Locate the cell with the specified text and output its [x, y] center coordinate. 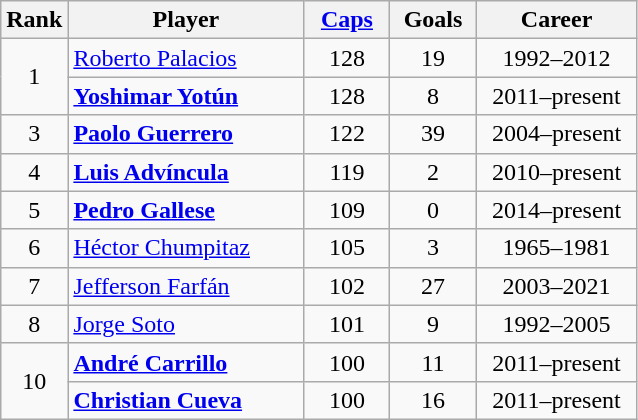
Yoshimar Yotún [186, 96]
Luis Advíncula [186, 172]
4 [34, 172]
7 [34, 286]
2010–present [556, 172]
Pedro Gallese [186, 210]
1992–2012 [556, 58]
Goals [433, 20]
109 [347, 210]
102 [347, 286]
2 [433, 172]
Jefferson Farfán [186, 286]
9 [433, 324]
105 [347, 248]
Roberto Palacios [186, 58]
Héctor Chumpitaz [186, 248]
0 [433, 210]
6 [34, 248]
1992–2005 [556, 324]
27 [433, 286]
Rank [34, 20]
2014–present [556, 210]
Christian Cueva [186, 400]
39 [433, 134]
1 [34, 77]
10 [34, 381]
Player [186, 20]
16 [433, 400]
Jorge Soto [186, 324]
1965–1981 [556, 248]
11 [433, 362]
19 [433, 58]
5 [34, 210]
Career [556, 20]
Caps [347, 20]
André Carrillo [186, 362]
Paolo Guerrero [186, 134]
122 [347, 134]
2003–2021 [556, 286]
2004–present [556, 134]
101 [347, 324]
119 [347, 172]
